Locate the cell with the specified text and output its [X, Y] center coordinate. 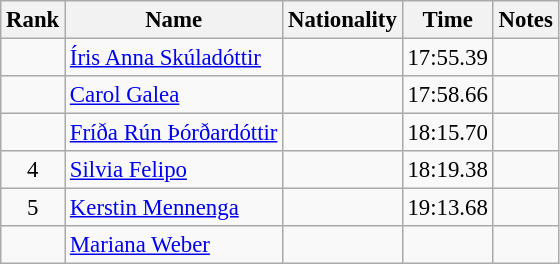
Name [174, 20]
Mariana Weber [174, 245]
Fríða Rún Þórðardóttir [174, 133]
Notes [526, 20]
17:58.66 [448, 95]
Íris Anna Skúladóttir [174, 58]
Rank [33, 20]
4 [33, 170]
5 [33, 208]
17:55.39 [448, 58]
Time [448, 20]
18:15.70 [448, 133]
19:13.68 [448, 208]
Silvia Felipo [174, 170]
Kerstin Mennenga [174, 208]
Nationality [342, 20]
Carol Galea [174, 95]
18:19.38 [448, 170]
